Scan for the cell matching the given text and deliver its (X, Y) coordinate at center. 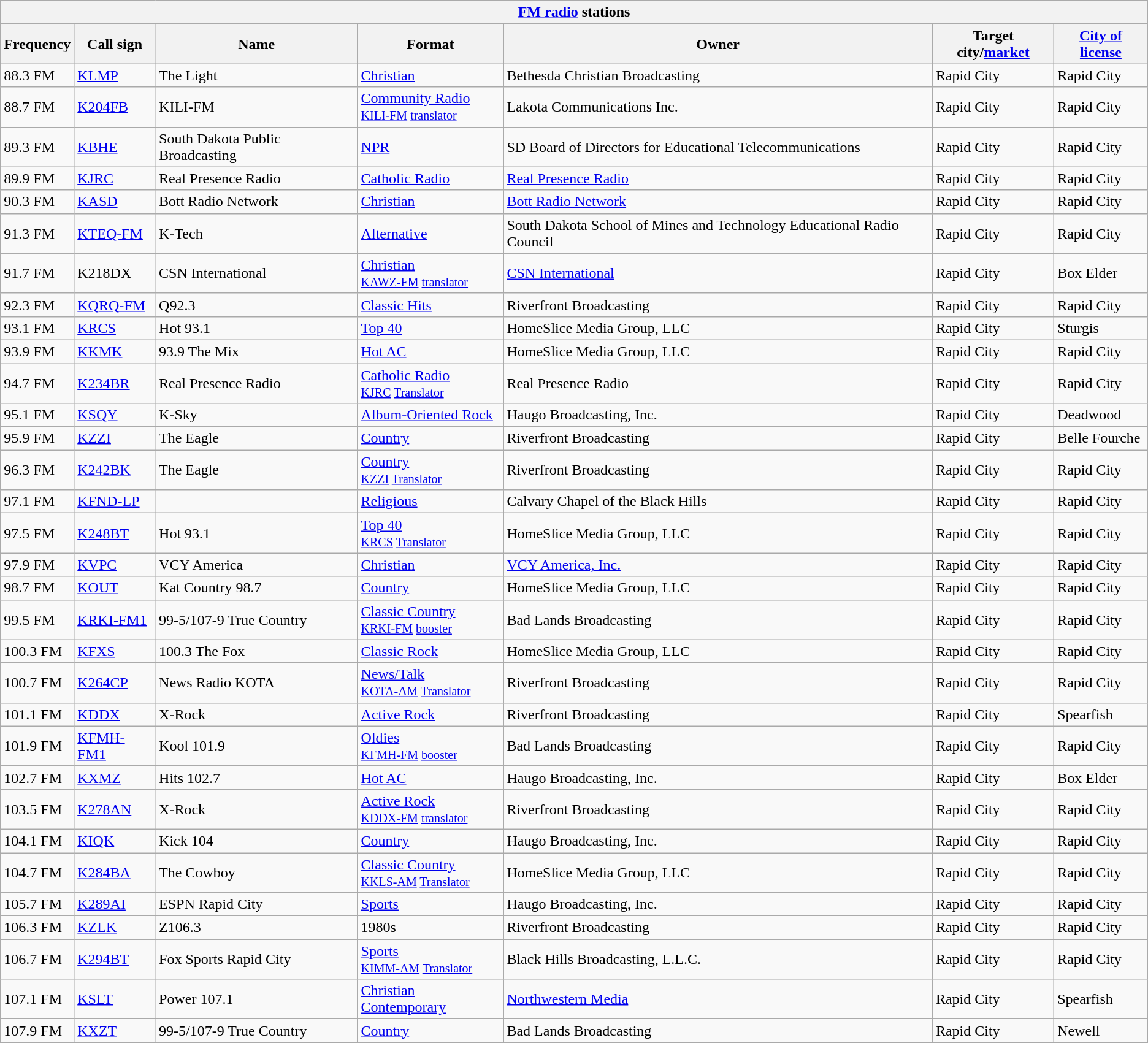
102.7 FM (37, 777)
100.7 FM (37, 683)
SD Board of Directors for Educational Telecommunications (718, 147)
Northwestern Media (718, 999)
Active RockKDDX-FM translator (431, 809)
91.7 FM (37, 273)
107.9 FM (37, 1031)
KSQY (115, 415)
97.5 FM (37, 533)
CountryKZZI Translator (431, 470)
ChristianKAWZ-FM translator (431, 273)
KXMZ (115, 777)
ESPN Rapid City (257, 904)
KFMH-FM1 (115, 746)
VCY America (257, 565)
K289AI (115, 904)
Active Rock (431, 714)
City of license (1101, 44)
Sturgis (1101, 328)
Classic CountryKRKI-FM booster (431, 619)
105.7 FM (37, 904)
KVPC (115, 565)
KJRC (115, 178)
NPR (431, 147)
93.9 FM (37, 351)
101.1 FM (37, 714)
Belle Fourche (1101, 438)
98.7 FM (37, 588)
KTEQ-FM (115, 233)
99.5 FM (37, 619)
106.7 FM (37, 959)
SportsKIMM-AM Translator (431, 959)
Hits 102.7 (257, 777)
FM radio stations (574, 12)
KDDX (115, 714)
K-Sky (257, 415)
Sports (431, 904)
K264CP (115, 683)
The Cowboy (257, 872)
K248BT (115, 533)
K284BA (115, 872)
Top 40 KRCS Translator (431, 533)
KXZT (115, 1031)
Catholic RadioKJRC Translator (431, 383)
Z106.3 (257, 928)
K294BT (115, 959)
Power 107.1 (257, 999)
97.9 FM (37, 565)
K278AN (115, 809)
VCY America, Inc. (718, 565)
Bethesda Christian Broadcasting (718, 75)
103.5 FM (37, 809)
93.9 The Mix (257, 351)
Lakota Communications Inc. (718, 107)
101.9 FM (37, 746)
Format (431, 44)
Call sign (115, 44)
Classic Rock (431, 651)
KLMP (115, 75)
K234BR (115, 383)
K204FB (115, 107)
Q92.3 (257, 305)
96.3 FM (37, 470)
OldiesKFMH-FM booster (431, 746)
89.3 FM (37, 147)
KILI-FM (257, 107)
91.3 FM (37, 233)
Owner (718, 44)
93.1 FM (37, 328)
KQRQ-FM (115, 305)
Top 40 (431, 328)
KBHE (115, 147)
News Radio KOTA (257, 683)
Frequency (37, 44)
89.9 FM (37, 178)
104.7 FM (37, 872)
Catholic Radio (431, 178)
92.3 FM (37, 305)
KFND-LP (115, 502)
Target city/market (993, 44)
Deadwood (1101, 415)
Newell (1101, 1031)
Black Hills Broadcasting, L.L.C. (718, 959)
KRKI-FM1 (115, 619)
95.9 FM (37, 438)
Name (257, 44)
88.3 FM (37, 75)
Kat Country 98.7 (257, 588)
Calvary Chapel of the Black Hills (718, 502)
90.3 FM (37, 202)
Religious (431, 502)
K218DX (115, 273)
South Dakota School of Mines and Technology Educational Radio Council (718, 233)
104.1 FM (37, 841)
KIQK (115, 841)
Community RadioKILI-FM translator (431, 107)
100.3 FM (37, 651)
Classic Hits (431, 305)
The Light (257, 75)
KASD (115, 202)
100.3 The Fox (257, 651)
KOUT (115, 588)
Kick 104 (257, 841)
KRCS (115, 328)
Album-Oriented Rock (431, 415)
KSLT (115, 999)
106.3 FM (37, 928)
Alternative (431, 233)
K242BK (115, 470)
KFXS (115, 651)
Christian Contemporary (431, 999)
88.7 FM (37, 107)
South Dakota Public Broadcasting (257, 147)
K-Tech (257, 233)
94.7 FM (37, 383)
Classic CountryKKLS-AM Translator (431, 872)
KZZI (115, 438)
KZLK (115, 928)
97.1 FM (37, 502)
KKMK (115, 351)
News/TalkKOTA-AM Translator (431, 683)
95.1 FM (37, 415)
Fox Sports Rapid City (257, 959)
Kool 101.9 (257, 746)
1980s (431, 928)
107.1 FM (37, 999)
